Capture the cell that displays the provided text and extract its (x, y) central coordinate. 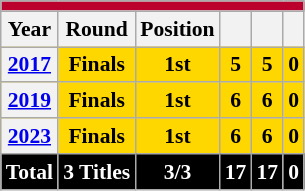
Year (30, 29)
Round (96, 29)
2023 (30, 136)
3/3 (177, 172)
2017 (30, 65)
Position (177, 29)
3 Titles (96, 172)
2019 (30, 101)
Total (30, 172)
